Determine the [x, y] coordinate at the center of the cell enclosing the given text.  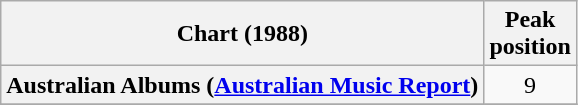
Australian Albums (Australian Music Report) [242, 85]
9 [530, 85]
Peakposition [530, 34]
Chart (1988) [242, 34]
